Find where the given text appears and provide that cell's center as [X, Y] coordinate. 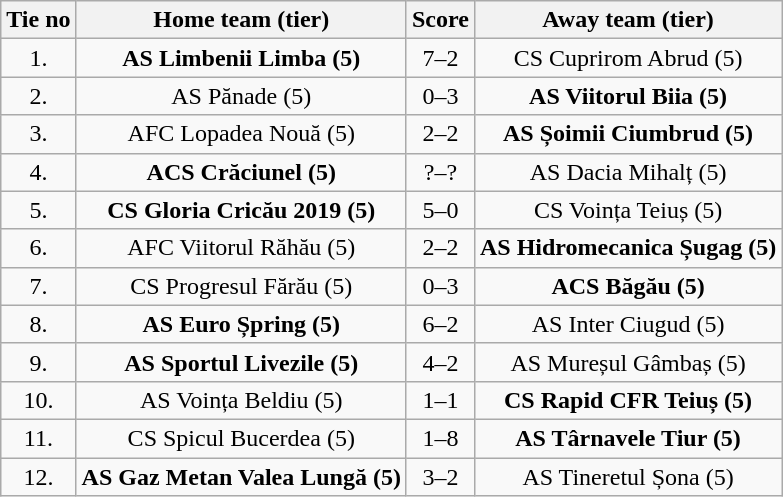
5. [38, 210]
11. [38, 438]
Score [440, 20]
AFC Viitorul Răhău (5) [241, 248]
5–0 [440, 210]
ACS Băgău (5) [628, 286]
2. [38, 96]
AS Mureșul Gâmbaș (5) [628, 362]
ACS Crăciunel (5) [241, 172]
4. [38, 172]
AS Limbenii Limba (5) [241, 58]
CS Spicul Bucerdea (5) [241, 438]
CS Progresul Fărău (5) [241, 286]
AS Viitorul Biia (5) [628, 96]
Tie no [38, 20]
6. [38, 248]
AS Târnavele Tiur (5) [628, 438]
Home team (tier) [241, 20]
1. [38, 58]
6–2 [440, 324]
CS Cuprirom Abrud (5) [628, 58]
3–2 [440, 477]
9. [38, 362]
12. [38, 477]
AS Hidromecanica Șugag (5) [628, 248]
7–2 [440, 58]
Away team (tier) [628, 20]
8. [38, 324]
AS Euro Șpring (5) [241, 324]
AS Șoimii Ciumbrud (5) [628, 134]
AS Dacia Mihalț (5) [628, 172]
4–2 [440, 362]
AS Voința Beldiu (5) [241, 400]
AS Tineretul Șona (5) [628, 477]
AFC Lopadea Nouă (5) [241, 134]
7. [38, 286]
3. [38, 134]
?–? [440, 172]
AS Sportul Livezile (5) [241, 362]
CS Voința Teiuș (5) [628, 210]
1–8 [440, 438]
CS Rapid CFR Teiuș (5) [628, 400]
1–1 [440, 400]
CS Gloria Cricău 2019 (5) [241, 210]
10. [38, 400]
AS Inter Ciugud (5) [628, 324]
AS Pănade (5) [241, 96]
AS Gaz Metan Valea Lungă (5) [241, 477]
